For the text-containing cell, return its midpoint in [x, y] coordinate format. 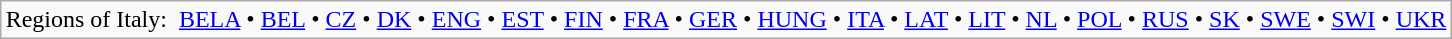
Regions of Italy: BELA • BEL • CZ • DK • ENG • EST • FIN • FRA • GER • HUNG • ITA • LAT • LIT • NL • POL • RUS • SK • SWE • SWI • UKR [726, 20]
